For the text-containing cell, return its midpoint in [X, Y] coordinate format. 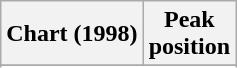
Chart (1998) [72, 34]
Peakposition [189, 34]
